From the cell containing the given text, extract its center point as [x, y] coordinate. 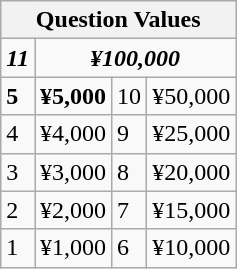
¥2,000 [72, 210]
¥10,000 [192, 248]
8 [130, 172]
9 [130, 134]
10 [130, 96]
5 [18, 96]
¥3,000 [72, 172]
¥5,000 [72, 96]
¥50,000 [192, 96]
¥20,000 [192, 172]
Question Values [118, 20]
7 [130, 210]
¥1,000 [72, 248]
¥15,000 [192, 210]
1 [18, 248]
¥4,000 [72, 134]
11 [18, 58]
6 [130, 248]
2 [18, 210]
3 [18, 172]
¥100,000 [134, 58]
¥25,000 [192, 134]
4 [18, 134]
